Capture the cell that displays the provided text and extract its (X, Y) central coordinate. 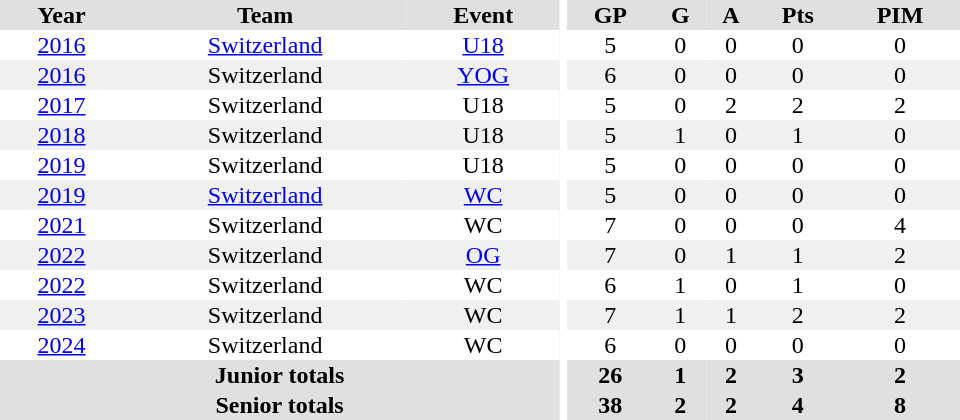
Team (265, 15)
3 (798, 375)
2017 (62, 105)
26 (610, 375)
A (730, 15)
YOG (483, 75)
Event (483, 15)
G (680, 15)
2023 (62, 315)
38 (610, 405)
Senior totals (280, 405)
GP (610, 15)
OG (483, 255)
Year (62, 15)
8 (900, 405)
PIM (900, 15)
2021 (62, 225)
2018 (62, 135)
Junior totals (280, 375)
2024 (62, 345)
Pts (798, 15)
